Search for the cell housing the specified text and yield its [X, Y] center coordinate. 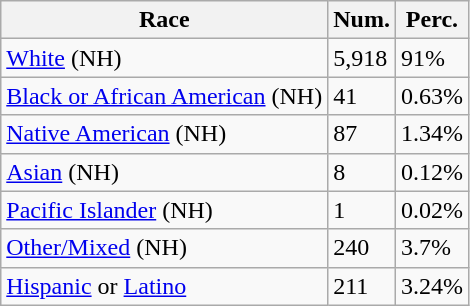
Perc. [432, 20]
0.02% [432, 210]
41 [362, 96]
White (NH) [164, 58]
Black or African American (NH) [164, 96]
0.63% [432, 96]
Native American (NH) [164, 134]
8 [362, 172]
Other/Mixed (NH) [164, 248]
1.34% [432, 134]
240 [362, 248]
211 [362, 286]
91% [432, 58]
Pacific Islander (NH) [164, 210]
Asian (NH) [164, 172]
5,918 [362, 58]
Num. [362, 20]
0.12% [432, 172]
1 [362, 210]
3.24% [432, 286]
87 [362, 134]
Race [164, 20]
3.7% [432, 248]
Hispanic or Latino [164, 286]
